Find where the given text appears and provide that cell's center as (x, y) coordinate. 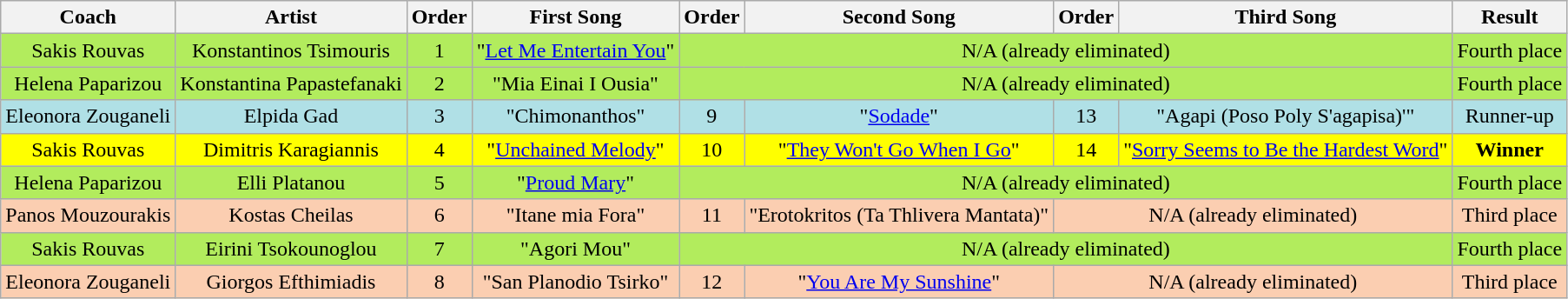
Eirini Tsokounoglou (291, 249)
Konstantina Papastefanaki (291, 83)
"Proud Mary" (575, 183)
"Agori Mou" (575, 249)
5 (440, 183)
Second Song (899, 17)
Result (1510, 17)
Elli Platanou (291, 183)
10 (712, 149)
"Erotokritos (Ta Thlivera Mantata)" (899, 216)
1 (440, 50)
"Chimonanthos" (575, 116)
First Song (575, 17)
2 (440, 83)
4 (440, 149)
"Sorry Seems to Be the Hardest Word" (1286, 149)
Coach (89, 17)
Kostas Cheilas (291, 216)
12 (712, 282)
14 (1086, 149)
13 (1086, 116)
Panos Mouzourakis (89, 216)
Runner-up (1510, 116)
"They Won't Go When I Go" (899, 149)
Winner (1510, 149)
Giorgos Efthimiadis (291, 282)
"Mia Einai I Ousia" (575, 83)
"Itane mia Fora" (575, 216)
Elpida Gad (291, 116)
7 (440, 249)
Konstantinos Tsimouris (291, 50)
11 (712, 216)
"Agapi (Poso Poly S'agapisa)'" (1286, 116)
"San Planodio Tsirko" (575, 282)
8 (440, 282)
3 (440, 116)
9 (712, 116)
"Unchained Melody" (575, 149)
Artist (291, 17)
Third Song (1286, 17)
"Let Me Entertain You" (575, 50)
"You Are My Sunshine" (899, 282)
"Sodade" (899, 116)
Dimitris Karagiannis (291, 149)
6 (440, 216)
